Search for the cell housing the specified text and yield its [x, y] center coordinate. 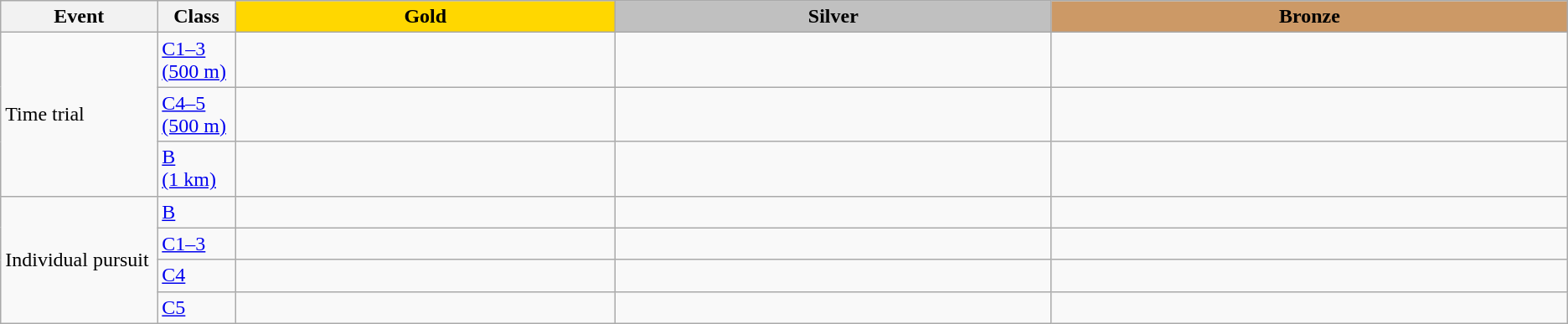
Bronze [1309, 17]
Time trial [79, 114]
C5 [197, 307]
C1–3 (500 m) [197, 60]
B [197, 212]
Silver [833, 17]
B (1 km) [197, 169]
C4–5 (500 m) [197, 114]
Class [197, 17]
Event [79, 17]
Gold [426, 17]
C4 [197, 275]
Individual pursuit [79, 260]
C1–3 [197, 244]
